From the cell containing the given text, extract its center point as (X, Y) coordinate. 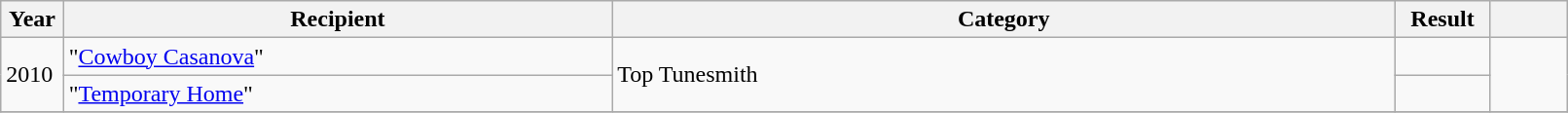
Category (1004, 19)
"Cowboy Casanova" (338, 56)
2010 (32, 75)
Result (1442, 19)
"Temporary Home" (338, 94)
Recipient (338, 19)
Year (32, 19)
Top Tunesmith (1004, 75)
